Determine the [X, Y] coordinate at the center of the cell enclosing the given text.  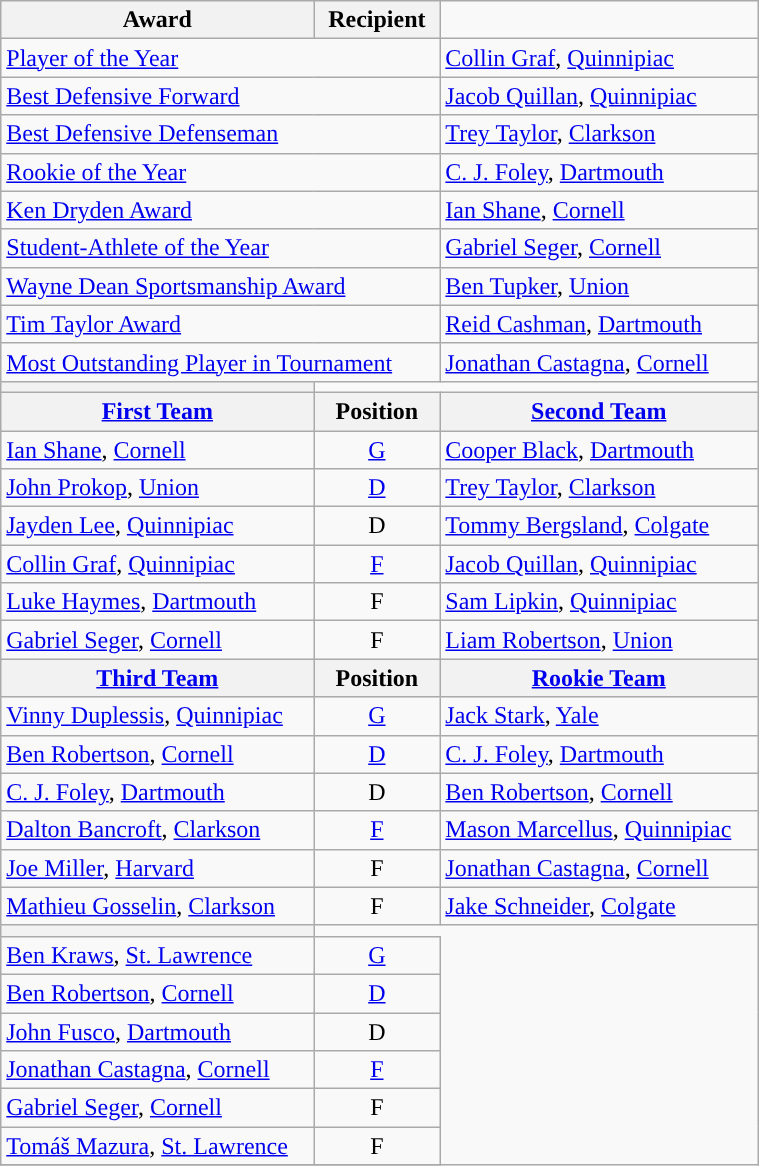
Most Outstanding Player in Tournament [220, 362]
Mason Marcellus, Quinnipiac [599, 830]
Sam Lipkin, Quinnipiac [599, 602]
Joe Miller, Harvard [158, 868]
Ben Tupker, Union [599, 286]
John Fusco, Dartmouth [158, 1031]
Jake Schneider, Colgate [599, 906]
Tim Taylor Award [220, 324]
Dalton Bancroft, Clarkson [158, 830]
Third Team [158, 678]
Cooper Black, Dartmouth [599, 449]
Mathieu Gosselin, Clarkson [158, 906]
Best Defensive Defenseman [220, 134]
Rookie of the Year [220, 172]
Ben Kraws, St. Lawrence [158, 955]
Player of the Year [220, 58]
Award [158, 20]
John Prokop, Union [158, 488]
Jayden Lee, Quinnipiac [158, 526]
Rookie Team [599, 678]
Tomáš Mazura, St. Lawrence [158, 1146]
First Team [158, 411]
Jack Stark, Yale [599, 716]
Tommy Bergsland, Colgate [599, 526]
Wayne Dean Sportsmanship Award [220, 286]
Best Defensive Forward [220, 96]
Second Team [599, 411]
Luke Haymes, Dartmouth [158, 602]
Recipient [377, 20]
Reid Cashman, Dartmouth [599, 324]
Vinny Duplessis, Quinnipiac [158, 716]
Student-Athlete of the Year [220, 248]
Liam Robertson, Union [599, 640]
Ken Dryden Award [220, 210]
